Scan for the cell matching the given text and deliver its (x, y) coordinate at center. 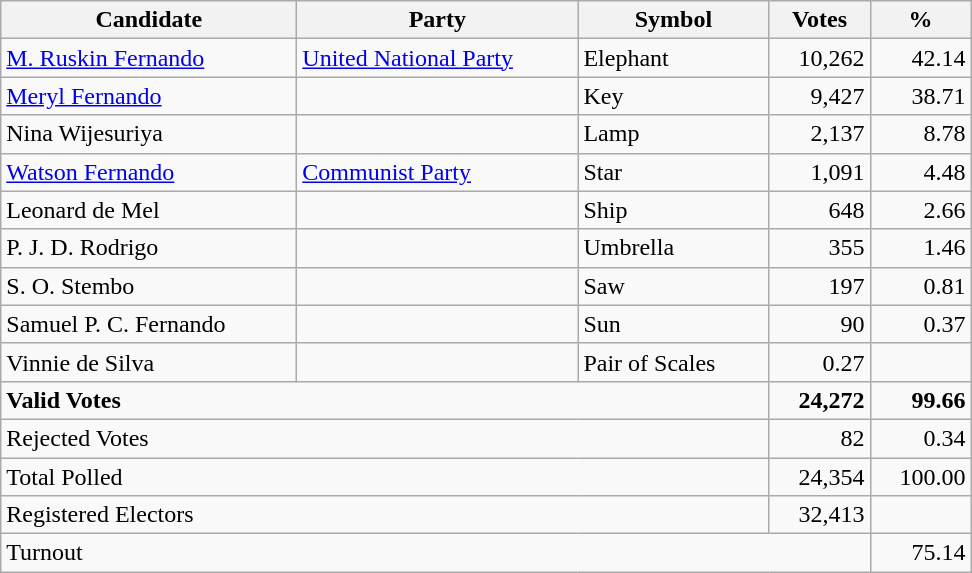
197 (820, 286)
0.37 (920, 324)
Key (674, 96)
Meryl Fernando (149, 96)
38.71 (920, 96)
99.66 (920, 400)
4.48 (920, 172)
Candidate (149, 20)
Pair of Scales (674, 362)
32,413 (820, 515)
Nina Wijesuriya (149, 134)
Valid Votes (385, 400)
Sun (674, 324)
2.66 (920, 210)
P. J. D. Rodrigo (149, 248)
Samuel P. C. Fernando (149, 324)
1,091 (820, 172)
42.14 (920, 58)
Star (674, 172)
Registered Electors (385, 515)
Saw (674, 286)
355 (820, 248)
Rejected Votes (385, 438)
9,427 (820, 96)
8.78 (920, 134)
100.00 (920, 477)
1.46 (920, 248)
United National Party (438, 58)
0.81 (920, 286)
Elephant (674, 58)
Total Polled (385, 477)
10,262 (820, 58)
Ship (674, 210)
0.27 (820, 362)
90 (820, 324)
S. O. Stembo (149, 286)
Turnout (436, 553)
Umbrella (674, 248)
Symbol (674, 20)
Leonard de Mel (149, 210)
% (920, 20)
Vinnie de Silva (149, 362)
24,354 (820, 477)
Party (438, 20)
Watson Fernando (149, 172)
Votes (820, 20)
Lamp (674, 134)
M. Ruskin Fernando (149, 58)
0.34 (920, 438)
75.14 (920, 553)
82 (820, 438)
Communist Party (438, 172)
24,272 (820, 400)
2,137 (820, 134)
648 (820, 210)
